Scan for the cell matching the given text and deliver its [X, Y] coordinate at center. 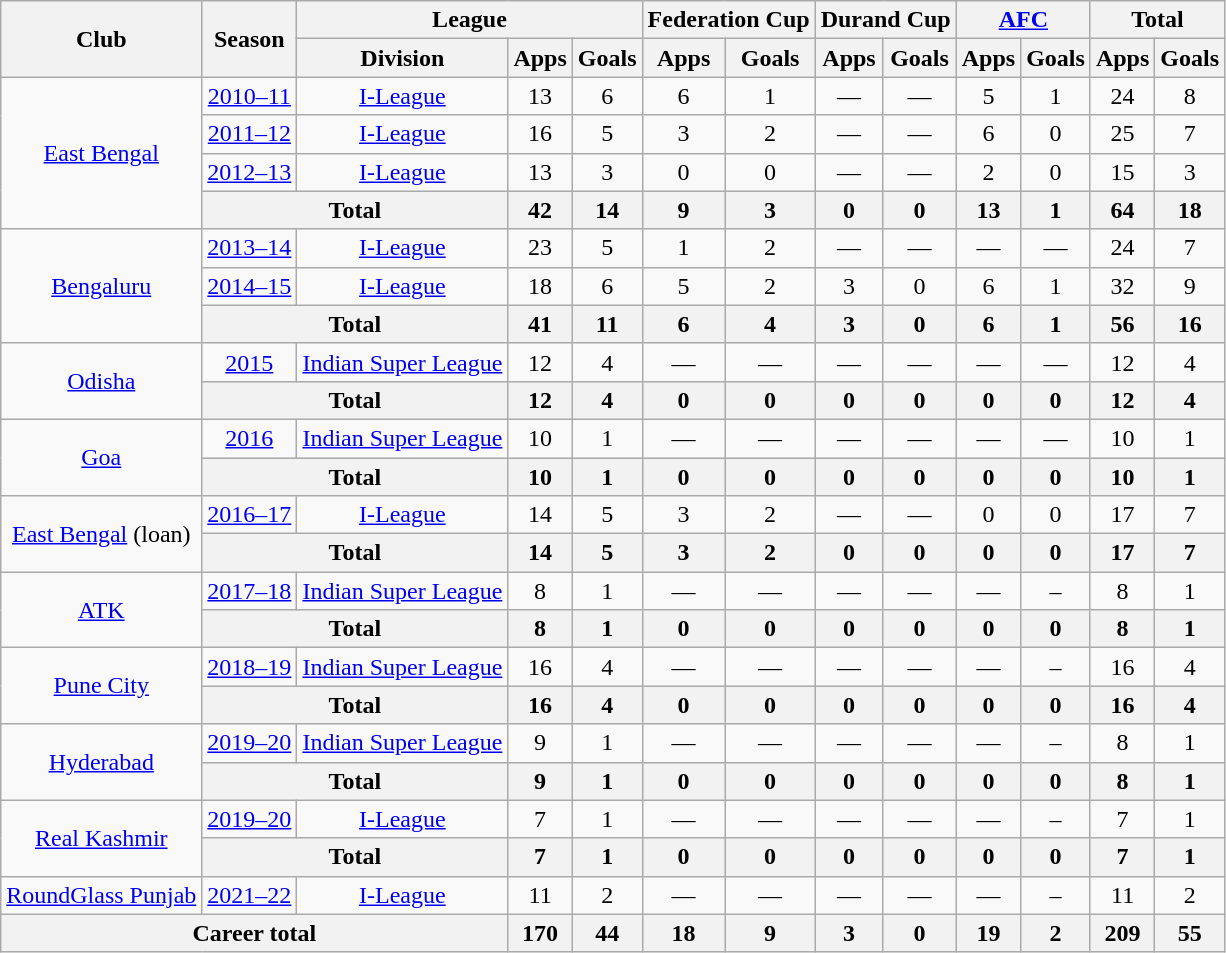
19 [988, 933]
170 [540, 933]
2018–19 [250, 667]
56 [1122, 324]
2013–14 [250, 248]
AFC [1023, 20]
2014–15 [250, 286]
2016–17 [250, 515]
Federation Cup [728, 20]
League [470, 20]
32 [1122, 286]
15 [1122, 172]
55 [1190, 933]
64 [1122, 210]
2015 [250, 362]
2017–18 [250, 591]
25 [1122, 134]
Durand Cup [886, 20]
23 [540, 248]
2011–12 [250, 134]
ATK [102, 610]
Bengaluru [102, 286]
Pune City [102, 686]
2021–22 [250, 895]
41 [540, 324]
Real Kashmir [102, 838]
Career total [254, 933]
East Bengal [102, 153]
2010–11 [250, 96]
Club [102, 39]
209 [1122, 933]
2012–13 [250, 172]
East Bengal (loan) [102, 534]
Goa [102, 457]
Season [250, 39]
Division [402, 58]
Hyderabad [102, 762]
44 [607, 933]
2016 [250, 438]
42 [540, 210]
RoundGlass Punjab [102, 895]
Odisha [102, 381]
